Pinpoint the cell where the given text exists, returning its (X, Y) midpoint coordinate. 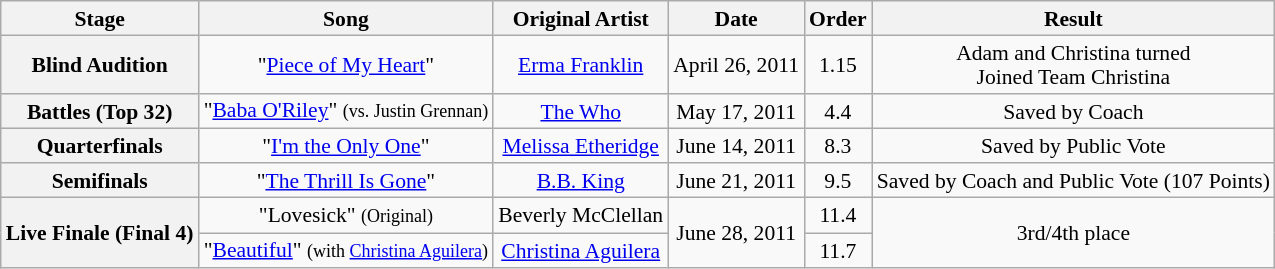
11.7 (838, 251)
Live Finale (Final 4) (100, 232)
Beverly McClellan (580, 215)
Stage (100, 18)
May 17, 2011 (736, 111)
"Beautiful" (with Christina Aguilera) (346, 251)
Saved by Coach (1074, 111)
"The Thrill Is Gone" (346, 180)
June 14, 2011 (736, 146)
8.3 (838, 146)
3rd/4th place (1074, 232)
April 26, 2011 (736, 64)
Melissa Etheridge (580, 146)
Song (346, 18)
Saved by Public Vote (1074, 146)
"Baba O'Riley" (vs. Justin Grennan) (346, 111)
9.5 (838, 180)
Adam and Christina turnedJoined Team Christina (1074, 64)
"Lovesick" (Original) (346, 215)
Order (838, 18)
Date (736, 18)
11.4 (838, 215)
Semifinals (100, 180)
The Who (580, 111)
Original Artist (580, 18)
Quarterfinals (100, 146)
Erma Franklin (580, 64)
Christina Aguilera (580, 251)
June 28, 2011 (736, 232)
"Piece of My Heart" (346, 64)
Result (1074, 18)
"I'm the Only One" (346, 146)
June 21, 2011 (736, 180)
1.15 (838, 64)
4.4 (838, 111)
Saved by Coach and Public Vote (107 Points) (1074, 180)
B.B. King (580, 180)
Battles (Top 32) (100, 111)
Blind Audition (100, 64)
